Provide the [x, y] coordinate of the cell's center where the given text is located.  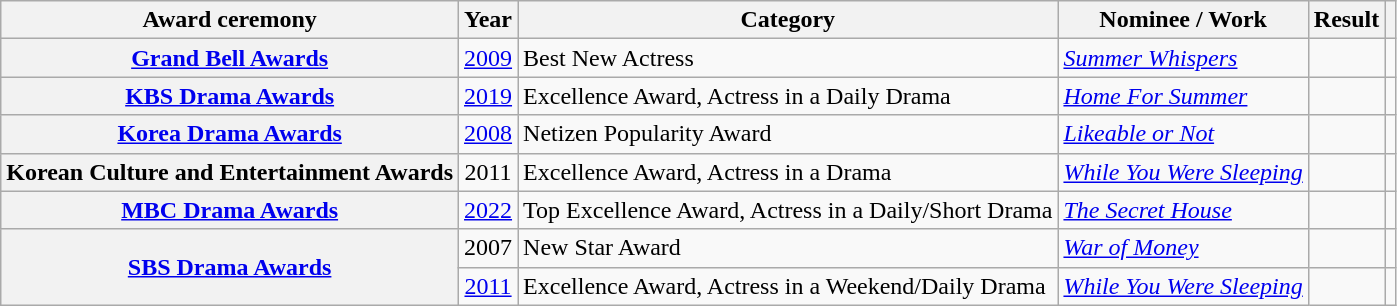
Result [1346, 20]
SBS Drama Awards [230, 267]
2009 [488, 58]
Excellence Award, Actress in a Daily Drama [788, 96]
Nominee / Work [1183, 20]
Excellence Award, Actress in a Drama [788, 172]
Likeable or Not [1183, 134]
MBC Drama Awards [230, 210]
Best New Actress [788, 58]
Category [788, 20]
2008 [488, 134]
Grand Bell Awards [230, 58]
Summer Whispers [1183, 58]
New Star Award [788, 248]
The Secret House [1183, 210]
War of Money [1183, 248]
2019 [488, 96]
Netizen Popularity Award [788, 134]
Year [488, 20]
Home For Summer [1183, 96]
Award ceremony [230, 20]
Excellence Award, Actress in a Weekend/Daily Drama [788, 286]
2022 [488, 210]
KBS Drama Awards [230, 96]
2007 [488, 248]
Korean Culture and Entertainment Awards [230, 172]
Top Excellence Award, Actress in a Daily/Short Drama [788, 210]
Korea Drama Awards [230, 134]
